Capture the cell that displays the provided text and extract its [x, y] central coordinate. 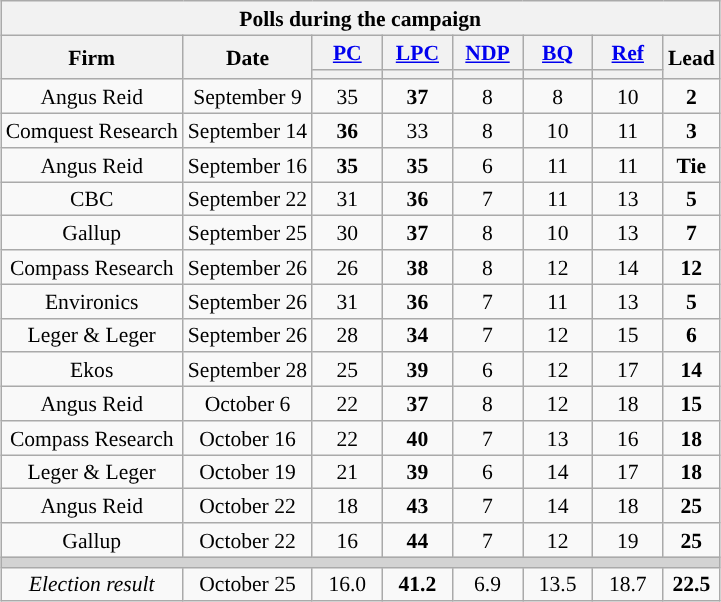
PC [347, 52]
CBC [92, 199]
Ekos [92, 369]
44 [417, 540]
Election result [92, 584]
19 [628, 540]
September 14 [248, 130]
October 16 [248, 437]
October 6 [248, 403]
September 25 [248, 233]
Date [248, 57]
Firm [92, 57]
16.0 [347, 584]
Tie [692, 164]
September 22 [248, 199]
21 [347, 471]
September 28 [248, 369]
Environics [92, 301]
6.9 [487, 584]
Lead [692, 57]
NDP [487, 52]
Comquest Research [92, 130]
18.7 [628, 584]
28 [347, 335]
30 [347, 233]
22.5 [692, 584]
3 [692, 130]
BQ [558, 52]
43 [417, 506]
Polls during the campaign [360, 18]
October 19 [248, 471]
40 [417, 437]
2 [692, 96]
September 9 [248, 96]
38 [417, 267]
October 25 [248, 584]
34 [417, 335]
September 16 [248, 164]
33 [417, 130]
26 [347, 267]
Ref [628, 52]
LPC [417, 52]
41.2 [417, 584]
13.5 [558, 584]
